Provide the [x, y] coordinate of the cell's center where the given text is located.  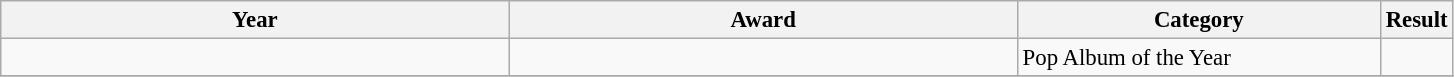
Award [763, 20]
Result [1416, 20]
Year [255, 20]
Pop Album of the Year [1198, 58]
Category [1198, 20]
